Capture the cell that displays the provided text and extract its (X, Y) central coordinate. 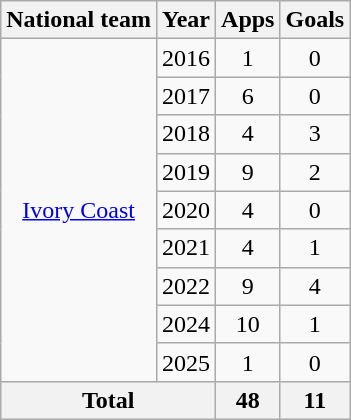
Ivory Coast (79, 210)
2018 (186, 134)
Total (108, 400)
2 (315, 172)
2025 (186, 362)
2024 (186, 324)
3 (315, 134)
2022 (186, 286)
Apps (248, 20)
2019 (186, 172)
2016 (186, 58)
2020 (186, 210)
2021 (186, 248)
6 (248, 96)
National team (79, 20)
Goals (315, 20)
2017 (186, 96)
10 (248, 324)
Year (186, 20)
48 (248, 400)
11 (315, 400)
